Locate the cell with the specified text and output its (x, y) center coordinate. 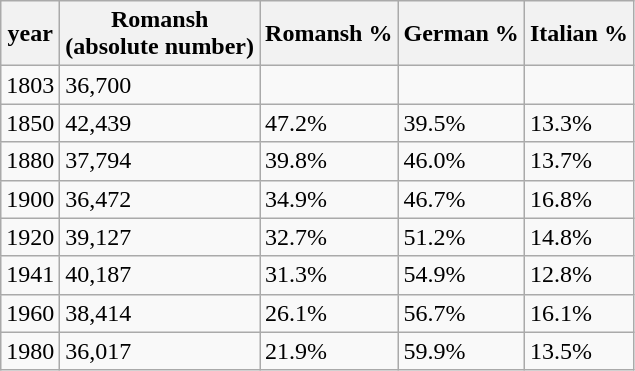
Romansh (absolute number) (160, 34)
Italian % (578, 34)
54.9% (461, 275)
31.3% (329, 275)
42,439 (160, 123)
Romansh % (329, 34)
56.7% (461, 313)
32.7% (329, 237)
12.8% (578, 275)
34.9% (329, 199)
14.8% (578, 237)
39.8% (329, 161)
39,127 (160, 237)
German % (461, 34)
36,472 (160, 199)
40,187 (160, 275)
1941 (30, 275)
26.1% (329, 313)
16.1% (578, 313)
1960 (30, 313)
46.0% (461, 161)
1850 (30, 123)
1920 (30, 237)
47.2% (329, 123)
46.7% (461, 199)
1900 (30, 199)
1803 (30, 85)
51.2% (461, 237)
13.7% (578, 161)
1880 (30, 161)
16.8% (578, 199)
1980 (30, 351)
39.5% (461, 123)
59.9% (461, 351)
13.5% (578, 351)
36,700 (160, 85)
21.9% (329, 351)
year (30, 34)
36,017 (160, 351)
37,794 (160, 161)
13.3% (578, 123)
38,414 (160, 313)
